Return [x, y] of the center of cell containing provided text 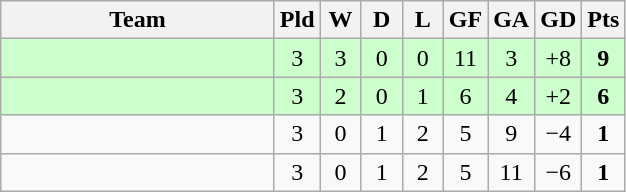
GD [558, 20]
W [340, 20]
4 [512, 96]
L [422, 20]
Team [138, 20]
−4 [558, 134]
Pts [604, 20]
+8 [558, 58]
+2 [558, 96]
GA [512, 20]
GF [465, 20]
D [382, 20]
Pld [297, 20]
−6 [558, 172]
